Pinpoint the cell where the given text exists, returning its (X, Y) midpoint coordinate. 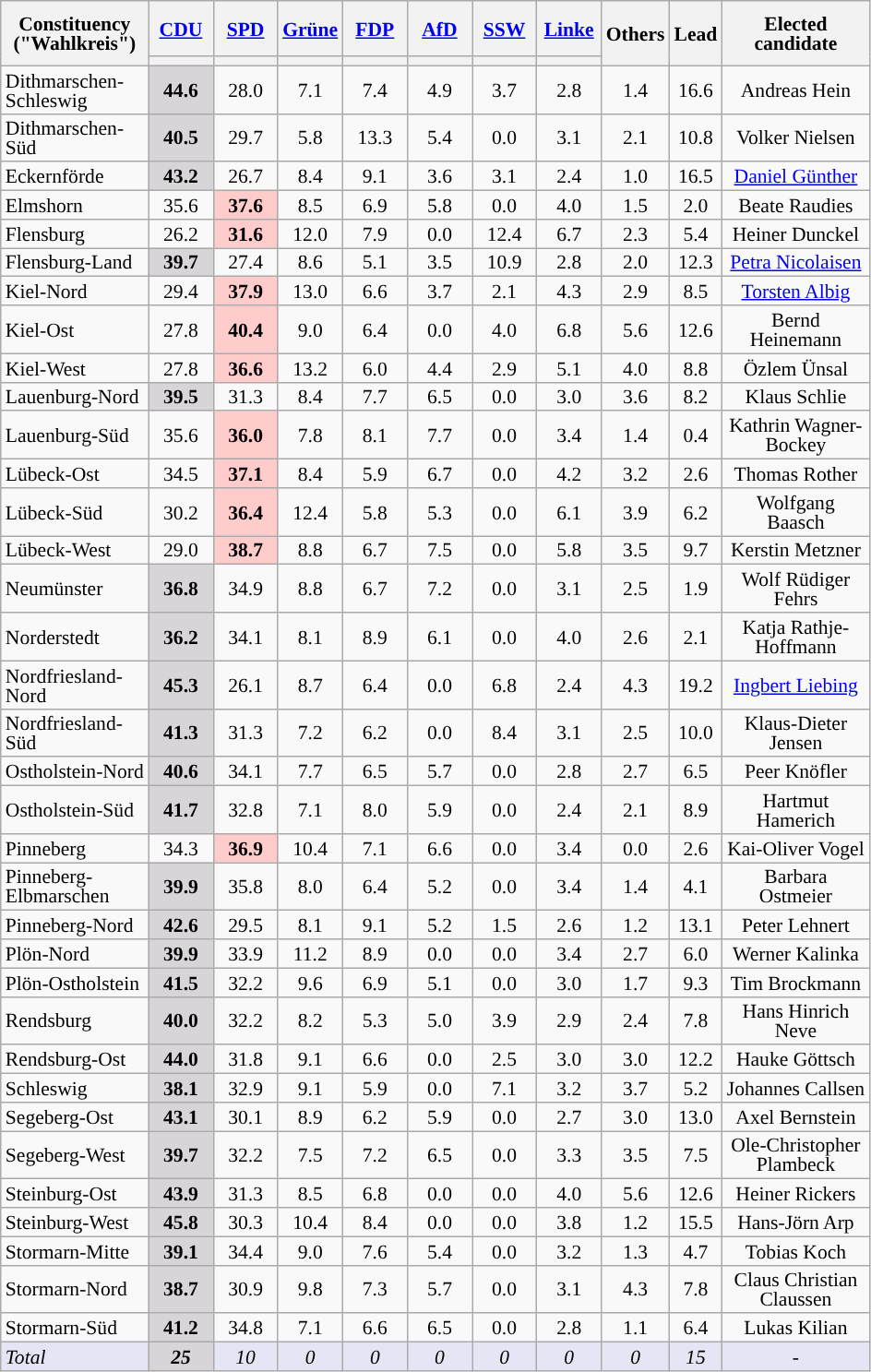
34.9 (245, 589)
Peter Lehnert (795, 925)
28.0 (245, 89)
Dithmarschen-Schleswig (75, 89)
Heiner Dunckel (795, 234)
Peer Knöfler (795, 771)
Plön-Ostholstein (75, 982)
39.5 (181, 397)
Petra Nicolaisen (795, 262)
13.2 (310, 367)
AfD (439, 29)
Ingbert Liebing (795, 685)
Plön-Nord (75, 954)
36.0 (245, 435)
36.9 (245, 849)
38.1 (181, 1089)
41.7 (181, 810)
Johannes Callsen (795, 1089)
Rendsburg-Ost (75, 1059)
43.9 (181, 1194)
Bernd Heinemann (795, 329)
41.3 (181, 733)
34.3 (181, 849)
Lauenburg-Nord (75, 397)
Lübeck-Ost (75, 474)
7.3 (375, 1289)
10 (245, 1356)
40.0 (181, 1020)
Tim Brockmann (795, 982)
1.3 (636, 1251)
Heiner Rickers (795, 1194)
39.1 (181, 1251)
Pinneberg-Nord (75, 925)
45.3 (181, 685)
29.5 (245, 925)
Hartmut Hamerich (795, 810)
26.7 (245, 177)
Segeberg-Ost (75, 1116)
Beate Raudies (795, 205)
9.7 (696, 550)
40.5 (181, 137)
Segeberg-West (75, 1155)
Hans Hinrich Neve (795, 1020)
16.5 (696, 177)
Pinneberg (75, 849)
Andreas Hein (795, 89)
43.1 (181, 1116)
13.3 (375, 137)
36.2 (181, 637)
4.7 (696, 1251)
29.4 (181, 292)
Hauke Göttsch (795, 1059)
13.1 (696, 925)
Kathrin Wagner-Bockey (795, 435)
Ostholstein-Süd (75, 810)
26.1 (245, 685)
41.5 (181, 982)
Lübeck-Süd (75, 512)
Lead (696, 33)
16.6 (696, 89)
3.8 (569, 1222)
33.9 (245, 954)
Barbara Ostmeier (795, 887)
31.6 (245, 234)
37.6 (245, 205)
Volker Nielsen (795, 137)
2.3 (636, 234)
10.9 (505, 262)
1.0 (636, 177)
36.4 (245, 512)
34.8 (245, 1329)
4.1 (696, 887)
Grüne (310, 29)
Katja Rathje-Hoffmann (795, 637)
Nordfriesland-Süd (75, 733)
9.6 (310, 982)
32.8 (245, 810)
43.2 (181, 177)
Thomas Rother (795, 474)
Neumünster (75, 589)
Linke (569, 29)
9.8 (310, 1289)
Schleswig (75, 1089)
11.2 (310, 954)
35.8 (245, 887)
Stormarn-Süd (75, 1329)
3.3 (569, 1155)
4.4 (439, 367)
12.3 (696, 262)
Kiel-Ost (75, 329)
45.8 (181, 1222)
Others (636, 33)
Kai-Oliver Vogel (795, 849)
1.9 (696, 589)
10.8 (696, 137)
Rendsburg (75, 1020)
Stormarn-Mitte (75, 1251)
Flensburg-Land (75, 262)
27.4 (245, 262)
25 (181, 1356)
Axel Bernstein (795, 1116)
Ostholstein-Nord (75, 771)
36.6 (245, 367)
Eckernförde (75, 177)
30.3 (245, 1222)
Constituency ("Wahlkreis") (75, 33)
40.4 (245, 329)
29.7 (245, 137)
SPD (245, 29)
Pinneberg-Elbmarschen (75, 887)
8.7 (310, 685)
Elected candidate (795, 33)
0.4 (696, 435)
15 (696, 1356)
Flensburg (75, 234)
12.2 (696, 1059)
Kiel-West (75, 367)
41.2 (181, 1329)
Lukas Kilian (795, 1329)
10.0 (696, 733)
FDP (375, 29)
36.8 (181, 589)
44.6 (181, 89)
4.2 (569, 474)
Steinburg-West (75, 1222)
30.2 (181, 512)
1.1 (636, 1329)
Steinburg-Ost (75, 1194)
Stormarn-Nord (75, 1289)
19.2 (696, 685)
15.5 (696, 1222)
Wolf Rüdiger Fehrs (795, 589)
Lübeck-West (75, 550)
34.5 (181, 474)
Nordfriesland-Nord (75, 685)
Elmshorn (75, 205)
- (795, 1356)
7.4 (375, 89)
Claus Christian Claussen (795, 1289)
44.0 (181, 1059)
7.9 (375, 234)
8.6 (310, 262)
34.4 (245, 1251)
4.9 (439, 89)
40.6 (181, 771)
Wolfgang Baasch (795, 512)
Ole-Christopher Plambeck (795, 1155)
30.1 (245, 1116)
30.9 (245, 1289)
Özlem Ünsal (795, 367)
Daniel Günther (795, 177)
Lauenburg-Süd (75, 435)
Klaus-Dieter Jensen (795, 733)
Werner Kalinka (795, 954)
37.1 (245, 474)
Norderstedt (75, 637)
1.7 (636, 982)
CDU (181, 29)
29.0 (181, 550)
Dithmarschen-Süd (75, 137)
9.3 (696, 982)
37.9 (245, 292)
42.6 (181, 925)
Kiel-Nord (75, 292)
Total (75, 1356)
Torsten Albig (795, 292)
12.0 (310, 234)
31.8 (245, 1059)
Tobias Koch (795, 1251)
26.2 (181, 234)
5.0 (439, 1020)
32.9 (245, 1089)
Kerstin Metzner (795, 550)
7.6 (375, 1251)
Klaus Schlie (795, 397)
Hans-Jörn Arp (795, 1222)
SSW (505, 29)
